Extract the (x, y) coordinate from the center of the cell holding the provided text.  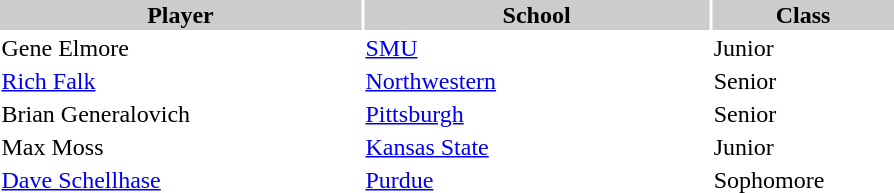
Northwestern (536, 81)
Player (180, 15)
Brian Generalovich (180, 114)
SMU (536, 48)
Gene Elmore (180, 48)
Pittsburgh (536, 114)
Max Moss (180, 147)
Kansas State (536, 147)
Rich Falk (180, 81)
School (536, 15)
Class (803, 15)
